Identify which cell holds the provided text, then report its [x, y] central coordinate. 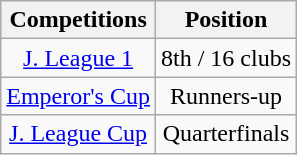
Competitions [78, 20]
Emperor's Cup [78, 96]
Runners-up [226, 96]
8th / 16 clubs [226, 58]
Quarterfinals [226, 134]
J. League 1 [78, 58]
Position [226, 20]
J. League Cup [78, 134]
